Search for the cell housing the specified text and yield its [x, y] center coordinate. 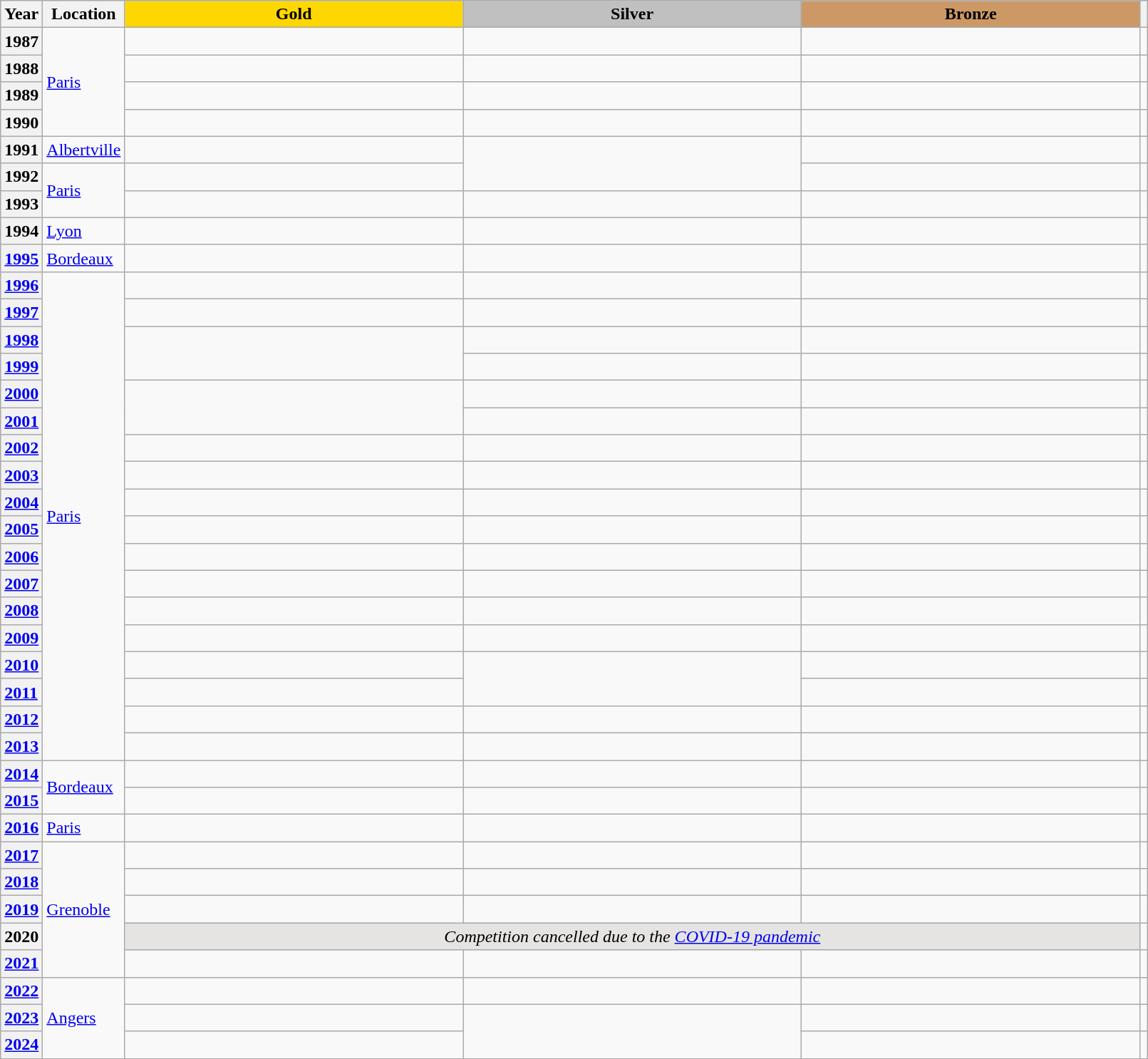
2005 [21, 529]
Albertville [84, 150]
1992 [21, 177]
1997 [21, 312]
2014 [21, 773]
1988 [21, 68]
Silver [633, 14]
2006 [21, 557]
2004 [21, 502]
2015 [21, 801]
2017 [21, 855]
2016 [21, 828]
1994 [21, 231]
Year [21, 14]
1995 [21, 258]
1989 [21, 95]
Location [84, 14]
2019 [21, 909]
2013 [21, 746]
1999 [21, 367]
2023 [21, 1018]
Gold [294, 14]
2011 [21, 692]
2001 [21, 421]
2000 [21, 394]
2022 [21, 991]
1987 [21, 41]
1998 [21, 340]
2021 [21, 964]
Grenoble [84, 909]
2008 [21, 611]
1993 [21, 204]
2012 [21, 719]
2020 [21, 936]
2007 [21, 584]
2018 [21, 882]
2003 [21, 475]
2024 [21, 1045]
Angers [84, 1018]
1991 [21, 150]
2002 [21, 448]
Bronze [971, 14]
2009 [21, 638]
Competition cancelled due to the COVID-19 pandemic [633, 936]
1990 [21, 123]
1996 [21, 285]
2010 [21, 665]
Lyon [84, 231]
